Determine the (X, Y) coordinate at the center of the cell enclosing the given text.  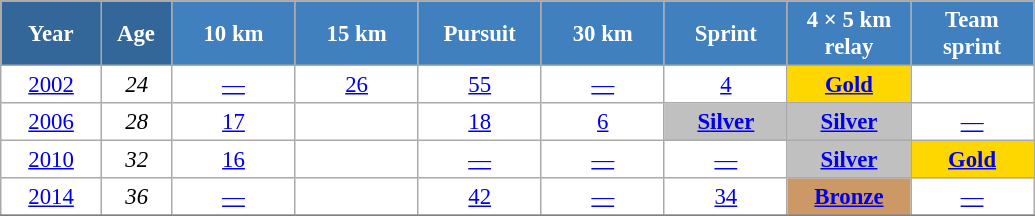
17 (234, 122)
Pursuit (480, 34)
2006 (52, 122)
34 (726, 197)
18 (480, 122)
28 (136, 122)
4 (726, 85)
6 (602, 122)
32 (136, 160)
26 (356, 85)
Team sprint (972, 34)
4 × 5 km relay (848, 34)
15 km (356, 34)
Bronze (848, 197)
55 (480, 85)
10 km (234, 34)
2010 (52, 160)
36 (136, 197)
42 (480, 197)
Age (136, 34)
Year (52, 34)
24 (136, 85)
16 (234, 160)
30 km (602, 34)
Sprint (726, 34)
2002 (52, 85)
2014 (52, 197)
